Return the [X, Y] coordinate for the center point of the cell that contains the specified text.  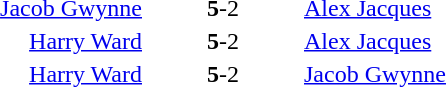
5-2 [222, 41]
